Capture the cell that displays the provided text and extract its (x, y) central coordinate. 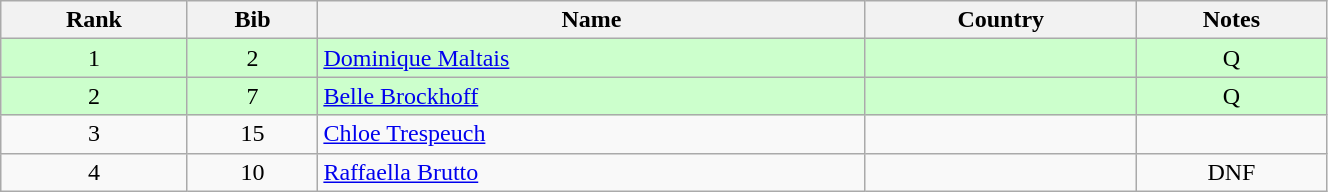
Country (1000, 20)
Raffaella Brutto (592, 172)
Dominique Maltais (592, 58)
DNF (1231, 172)
4 (94, 172)
Name (592, 20)
Belle Brockhoff (592, 96)
15 (252, 134)
3 (94, 134)
Notes (1231, 20)
Chloe Trespeuch (592, 134)
Rank (94, 20)
1 (94, 58)
10 (252, 172)
7 (252, 96)
Bib (252, 20)
